From the cell containing the given text, extract its center point as [x, y] coordinate. 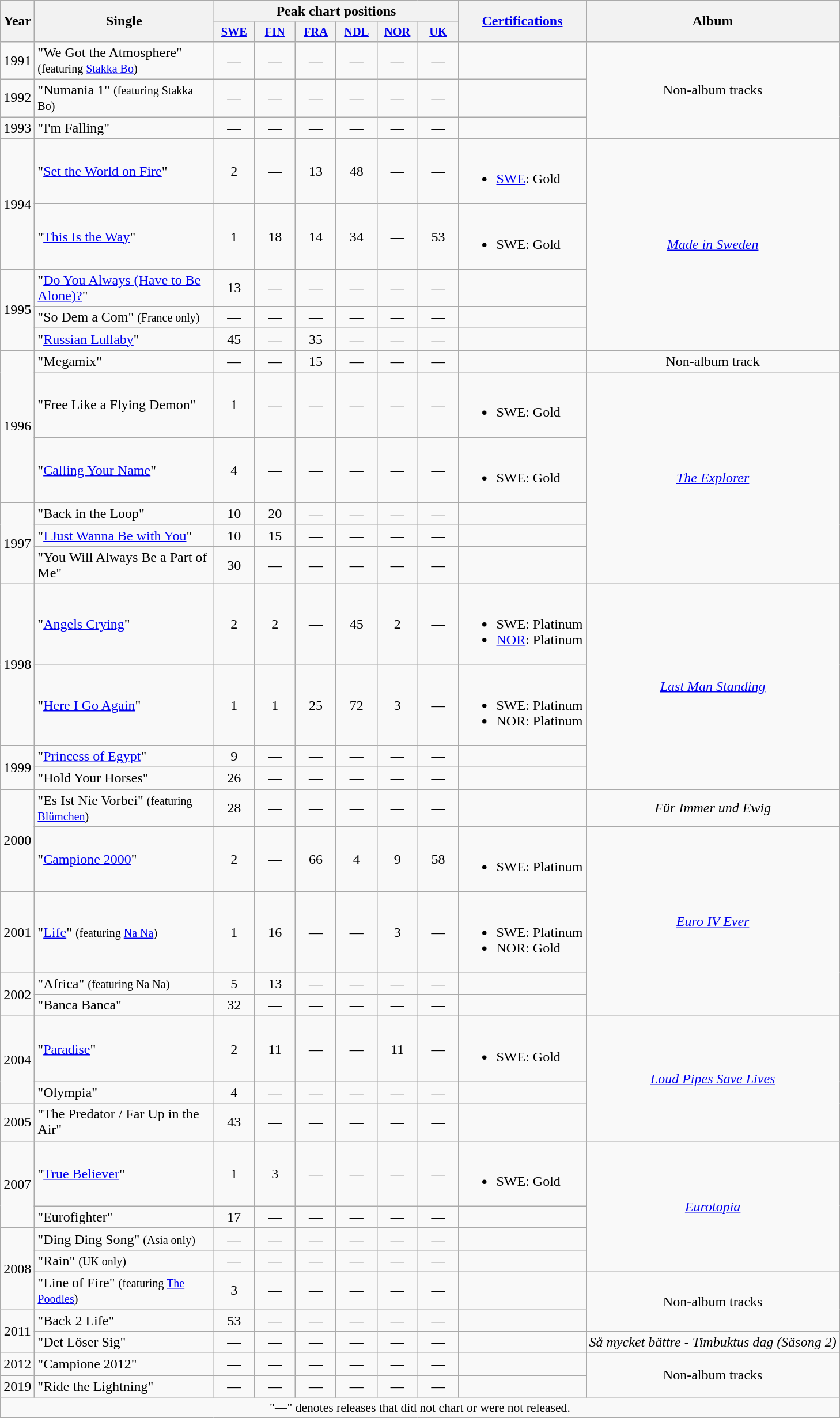
FIN [275, 32]
"This Is the Way" [124, 236]
"Russian Lullaby" [124, 339]
35 [316, 339]
"Calling Your Name" [124, 470]
"Do You Always (Have to Be Alone)?" [124, 288]
"Campione 2012" [124, 1364]
43 [234, 1122]
"True Believer" [124, 1173]
1999 [17, 767]
"You Will Always Be a Part of Me" [124, 565]
16 [275, 932]
28 [234, 808]
Last Man Standing [713, 686]
1993 [17, 128]
"Africa" (featuring Na Na) [124, 984]
SWE: PlatinumNOR: Gold [522, 932]
"The Predator / Far Up in the Air" [124, 1122]
"Numania 1" (featuring Stakka Bo) [124, 98]
"Back in the Loop" [124, 513]
"Hold Your Horses" [124, 778]
1996 [17, 426]
"We Got the Atmosphere" (featuring Stakka Bo) [124, 60]
"Es Ist Nie Vorbei" (featuring Blümchen) [124, 808]
1994 [17, 204]
2011 [17, 1331]
17 [234, 1217]
"—" denotes releases that did not chart or were not released. [420, 1408]
"Line of Fire" (featuring The Poodles) [124, 1291]
Euro IV Ever [713, 922]
20 [275, 513]
2005 [17, 1122]
1998 [17, 664]
2019 [17, 1386]
NOR [398, 32]
NDL [356, 32]
SWE [234, 32]
"Set the World on Fire" [124, 172]
FRA [316, 32]
Så mycket bättre - Timbuktus dag (Säsong 2) [713, 1342]
"Here I Go Again" [124, 705]
72 [356, 705]
"Campione 2000" [124, 860]
34 [356, 236]
"So Dem a Com" (France only) [124, 317]
"Ride the Lightning" [124, 1386]
Year [17, 21]
32 [234, 1005]
"Princess of Egypt" [124, 756]
"I Just Wanna Be with You" [124, 535]
"I'm Falling" [124, 128]
SWE: Platinum [522, 860]
"Back 2 Life" [124, 1320]
1992 [17, 98]
2001 [17, 932]
30 [234, 565]
1997 [17, 543]
UK [438, 32]
1995 [17, 310]
5 [234, 984]
"Banca Banca" [124, 1005]
"Ding Ding Song" (Asia only) [124, 1239]
2012 [17, 1364]
The Explorer [713, 478]
2008 [17, 1269]
"Paradise" [124, 1049]
"Olympia" [124, 1092]
Non-album track [713, 361]
Peak chart positions [336, 12]
"Det Löser Sig" [124, 1342]
2007 [17, 1185]
Loud Pipes Save Lives [713, 1079]
Für Immer und Ewig [713, 808]
66 [316, 860]
2000 [17, 841]
18 [275, 236]
"Angels Crying" [124, 624]
26 [234, 778]
Made in Sweden [713, 244]
"Eurofighter" [124, 1217]
1991 [17, 60]
48 [356, 172]
14 [316, 236]
Single [124, 21]
Certifications [522, 21]
2004 [17, 1060]
Eurotopia [713, 1207]
58 [438, 860]
"Free Like a Flying Demon" [124, 404]
Album [713, 21]
2002 [17, 995]
25 [316, 705]
"Rain" (UK only) [124, 1261]
"Megamix" [124, 361]
"Life" (featuring Na Na) [124, 932]
